Locate the cell with the specified text and output its (x, y) center coordinate. 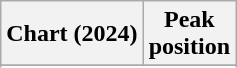
Peakposition (189, 34)
Chart (2024) (72, 34)
